From the cell containing the given text, extract its center point as [X, Y] coordinate. 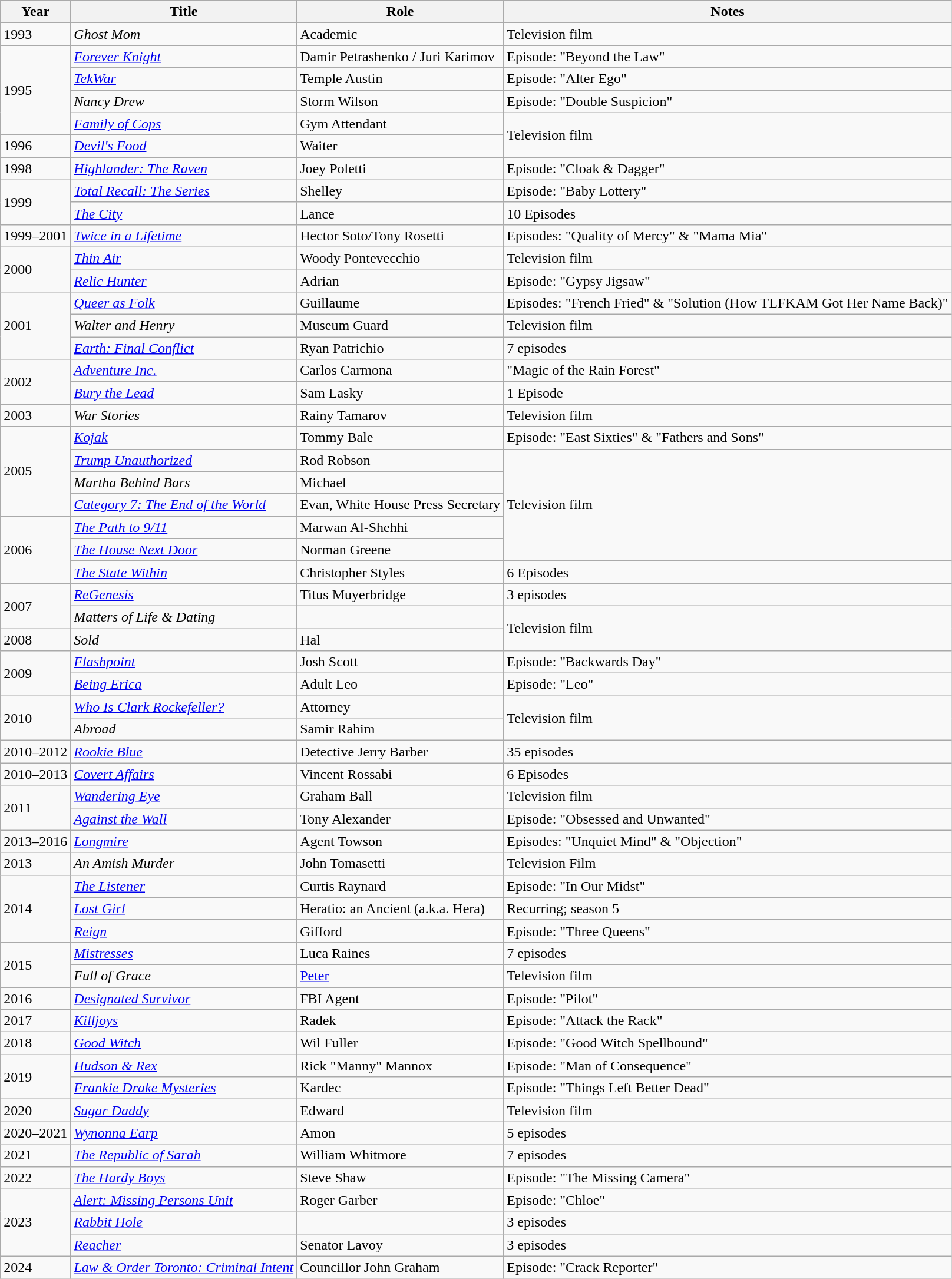
1996 [35, 146]
Role [401, 12]
Graham Ball [401, 797]
Waiter [401, 146]
Year [35, 12]
Abroad [184, 729]
Marwan Al-Shehhi [401, 527]
"Magic of the Rain Forest" [728, 371]
Hector Soto/Tony Rosetti [401, 236]
Full of Grace [184, 976]
2015 [35, 964]
Rick "Manny" Mannox [401, 1066]
Hudson & Rex [184, 1066]
Episode: "East Sixties" & "Fathers and Sons" [728, 438]
Amon [401, 1133]
Sugar Daddy [184, 1111]
Title [184, 12]
2019 [35, 1077]
Episode: "Cloak & Dagger" [728, 168]
The Path to 9/11 [184, 527]
Episode: "Leo" [728, 685]
2003 [35, 415]
1998 [35, 168]
Forever Knight [184, 57]
Curtis Raynard [401, 886]
Total Recall: The Series [184, 191]
2001 [35, 326]
Highlander: The Raven [184, 168]
The Listener [184, 886]
35 episodes [728, 752]
Museum Guard [401, 326]
Longmire [184, 841]
Edward [401, 1111]
Kardec [401, 1088]
The House Next Door [184, 550]
Category 7: The End of the World [184, 505]
Councillor John Graham [401, 1267]
Michael [401, 482]
2024 [35, 1267]
Episode: "In Our Midst" [728, 886]
Rainy Tamarov [401, 415]
Episode: "Crack Reporter" [728, 1267]
2020–2021 [35, 1133]
Trump Unauthorized [184, 460]
ReGenesis [184, 594]
Episode: "Obsessed and Unwanted" [728, 819]
An Amish Murder [184, 864]
Adrian [401, 281]
Tony Alexander [401, 819]
5 episodes [728, 1133]
Roger Garber [401, 1200]
Against the Wall [184, 819]
Covert Affairs [184, 774]
Rod Robson [401, 460]
Vincent Rossabi [401, 774]
Temple Austin [401, 79]
Hal [401, 639]
Flashpoint [184, 662]
Ryan Patrichio [401, 348]
William Whitmore [401, 1155]
Family of Cops [184, 124]
2018 [35, 1043]
Rookie Blue [184, 752]
Recurring; season 5 [728, 908]
Sam Lasky [401, 393]
Episode: "Chloe" [728, 1200]
Gym Attendant [401, 124]
Heratio: an Ancient (a.k.a. Hera) [401, 908]
2010–2012 [35, 752]
Episode: "Alter Ego" [728, 79]
Twice in a Lifetime [184, 236]
Rabbit Hole [184, 1222]
Episode: "Backwards Day" [728, 662]
Academic [401, 34]
2007 [35, 606]
The City [184, 213]
The State Within [184, 572]
Episode: "Beyond the Law" [728, 57]
2005 [35, 471]
2016 [35, 999]
2022 [35, 1178]
Episode: "Things Left Better Dead" [728, 1088]
Episode: "Attack the Rack" [728, 1021]
Martha Behind Bars [184, 482]
Gifford [401, 931]
Episode: "Good Witch Spellbound" [728, 1043]
Episode: "Double Suspicion" [728, 101]
The Republic of Sarah [184, 1155]
Luca Raines [401, 953]
2011 [35, 808]
Radek [401, 1021]
TekWar [184, 79]
Wandering Eye [184, 797]
The Hardy Boys [184, 1178]
Wil Fuller [401, 1043]
Bury the Lead [184, 393]
Norman Greene [401, 550]
Samir Rahim [401, 729]
Earth: Final Conflict [184, 348]
Alert: Missing Persons Unit [184, 1200]
Episode: "Baby Lottery" [728, 191]
Shelley [401, 191]
2006 [35, 550]
2021 [35, 1155]
Nancy Drew [184, 101]
Killjoys [184, 1021]
Walter and Henry [184, 326]
Tommy Bale [401, 438]
Television Film [728, 864]
Reacher [184, 1245]
Steve Shaw [401, 1178]
Who Is Clark Rockefeller? [184, 707]
Damir Petrashenko / Juri Karimov [401, 57]
Storm Wilson [401, 101]
Matters of Life & Dating [184, 617]
Woody Pontevecchio [401, 258]
Evan, White House Press Secretary [401, 505]
2009 [35, 673]
Agent Towson [401, 841]
Sold [184, 639]
Episode: "The Missing Camera" [728, 1178]
2010–2013 [35, 774]
Devil's Food [184, 146]
Attorney [401, 707]
Senator Lavoy [401, 1245]
2008 [35, 639]
2000 [35, 269]
2013–2016 [35, 841]
Adventure Inc. [184, 371]
2014 [35, 908]
10 Episodes [728, 213]
Notes [728, 12]
Adult Leo [401, 685]
Lost Girl [184, 908]
Episodes: "French Fried" & "Solution (How TLFKAM Got Her Name Back)" [728, 303]
FBI Agent [401, 999]
Mistresses [184, 953]
1995 [35, 90]
Carlos Carmona [401, 371]
Joey Poletti [401, 168]
Christopher Styles [401, 572]
Guillaume [401, 303]
Lance [401, 213]
Episodes: "Unquiet Mind" & "Objection" [728, 841]
Good Witch [184, 1043]
1999–2001 [35, 236]
Queer as Folk [184, 303]
Episodes: "Quality of Mercy" & "Mama Mia" [728, 236]
Thin Air [184, 258]
Episode: "Man of Consequence" [728, 1066]
Reign [184, 931]
War Stories [184, 415]
2010 [35, 718]
Kojak [184, 438]
2002 [35, 382]
Detective Jerry Barber [401, 752]
2017 [35, 1021]
Peter [401, 976]
Ghost Mom [184, 34]
Designated Survivor [184, 999]
1999 [35, 202]
2013 [35, 864]
2023 [35, 1222]
Titus Muyerbridge [401, 594]
Relic Hunter [184, 281]
2020 [35, 1111]
1993 [35, 34]
Josh Scott [401, 662]
Episode: "Three Queens" [728, 931]
Episode: "Pilot" [728, 999]
Law & Order Toronto: Criminal Intent [184, 1267]
John Tomasetti [401, 864]
Episode: "Gypsy Jigsaw" [728, 281]
1 Episode [728, 393]
Frankie Drake Mysteries [184, 1088]
Wynonna Earp [184, 1133]
Being Erica [184, 685]
